Identify which cell holds the provided text, then report its [X, Y] central coordinate. 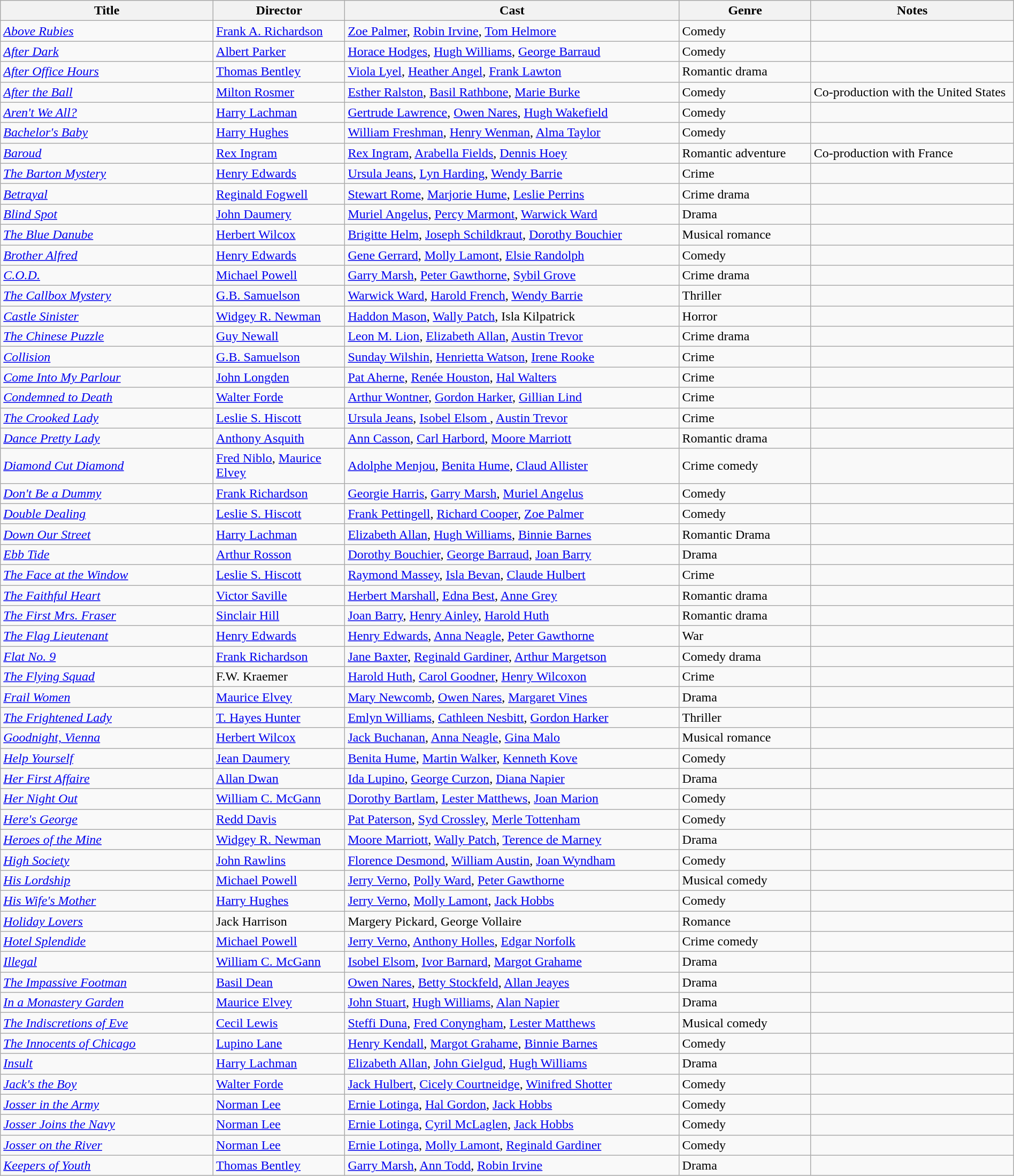
Elizabeth Allan, John Gielgud, Hugh Williams [512, 1064]
Brother Alfred [107, 255]
Condemned to Death [107, 398]
John Stuart, Hugh Williams, Alan Napier [512, 1003]
Jack Hulbert, Cicely Courtneidge, Winifred Shotter [512, 1084]
Bachelor's Baby [107, 133]
Rex Ingram [279, 153]
Brigitte Helm, Joseph Schildkraut, Dorothy Bouchier [512, 234]
Horace Hodges, Hugh Williams, George Barraud [512, 51]
Milton Rosmer [279, 92]
Romantic adventure [745, 153]
Her First Affaire [107, 778]
Cast [512, 11]
John Longden [279, 377]
Joan Barry, Henry Ainley, Harold Huth [512, 616]
Zoe Palmer, Robin Irvine, Tom Helmore [512, 31]
Aren't We All? [107, 112]
Frank Pettingell, Richard Cooper, Zoe Palmer [512, 514]
Ernie Lotinga, Molly Lamont, Reginald Gardiner [512, 1145]
Dorothy Bartlam, Lester Matthews, Joan Marion [512, 799]
Florence Desmond, William Austin, Joan Wyndham [512, 860]
Jack Buchanan, Anna Neagle, Gina Malo [512, 738]
War [745, 636]
Arthur Rosson [279, 554]
John Rawlins [279, 860]
The Crooked Lady [107, 418]
Ernie Lotinga, Cyril McLaglen, Jack Hobbs [512, 1125]
His Wife's Mother [107, 900]
Ann Casson, Carl Harbord, Moore Marriott [512, 438]
Jane Baxter, Reginald Gardiner, Arthur Margetson [512, 656]
Don't Be a Dummy [107, 493]
Holiday Lovers [107, 921]
Baroud [107, 153]
Albert Parker [279, 51]
Herbert Marshall, Edna Best, Anne Grey [512, 595]
Down Our Street [107, 534]
Jerry Verno, Molly Lamont, Jack Hobbs [512, 900]
Heroes of the Mine [107, 839]
Dance Pretty Lady [107, 438]
T. Hayes Hunter [279, 717]
Warwick Ward, Harold French, Wendy Barrie [512, 296]
Lupino Lane [279, 1043]
Betrayal [107, 194]
Gertrude Lawrence, Owen Nares, Hugh Wakefield [512, 112]
William Freshman, Henry Wenman, Alma Taylor [512, 133]
High Society [107, 860]
Title [107, 11]
Co-production with the United States [912, 92]
C.O.D. [107, 276]
Dorothy Bouchier, George Barraud, Joan Barry [512, 554]
Benita Hume, Martin Walker, Kenneth Kove [512, 758]
Diamond Cut Diamond [107, 465]
Director [279, 11]
Sinclair Hill [279, 616]
Redd Davis [279, 819]
Jerry Verno, Anthony Holles, Edgar Norfolk [512, 942]
Henry Kendall, Margot Grahame, Binnie Barnes [512, 1043]
Double Dealing [107, 514]
Stewart Rome, Marjorie Hume, Leslie Perrins [512, 194]
The Indiscretions of Eve [107, 1023]
Josser Joins the Navy [107, 1125]
Leon M. Lion, Elizabeth Allan, Austin Trevor [512, 337]
Hotel Splendide [107, 942]
Frail Women [107, 697]
Reginald Fogwell [279, 194]
Co-production with France [912, 153]
Owen Nares, Betty Stockfeld, Allan Jeayes [512, 982]
In a Monastery Garden [107, 1003]
Georgie Harris, Garry Marsh, Muriel Angelus [512, 493]
Horror [745, 316]
Rex Ingram, Arabella Fields, Dennis Hoey [512, 153]
Esther Ralston, Basil Rathbone, Marie Burke [512, 92]
Margery Pickard, George Vollaire [512, 921]
The Chinese Puzzle [107, 337]
Raymond Massey, Isla Bevan, Claude Hulbert [512, 575]
Cecil Lewis [279, 1023]
Jack Harrison [279, 921]
The Flag Lieutenant [107, 636]
F.W. Kraemer [279, 677]
Frank A. Richardson [279, 31]
Gene Gerrard, Molly Lamont, Elsie Randolph [512, 255]
Guy Newall [279, 337]
Fred Niblo, Maurice Elvey [279, 465]
Collision [107, 357]
Viola Lyel, Heather Angel, Frank Lawton [512, 72]
His Lordship [107, 880]
Here's George [107, 819]
The Barton Mystery [107, 173]
Romantic Drama [745, 534]
Pat Paterson, Syd Crossley, Merle Tottenham [512, 819]
The First Mrs. Fraser [107, 616]
Come Into My Parlour [107, 377]
The Faithful Heart [107, 595]
Sunday Wilshin, Henrietta Watson, Irene Rooke [512, 357]
Jean Daumery [279, 758]
Victor Saville [279, 595]
Romance [745, 921]
Insult [107, 1064]
Above Rubies [107, 31]
Pat Aherne, Renée Houston, Hal Walters [512, 377]
Steffi Duna, Fred Conyngham, Lester Matthews [512, 1023]
Adolphe Menjou, Benita Hume, Claud Allister [512, 465]
Basil Dean [279, 982]
After Office Hours [107, 72]
Haddon Mason, Wally Patch, Isla Kilpatrick [512, 316]
Flat No. 9 [107, 656]
Comedy drama [745, 656]
Illegal [107, 962]
Arthur Wontner, Gordon Harker, Gillian Lind [512, 398]
Ida Lupino, George Curzon, Diana Napier [512, 778]
The Impassive Footman [107, 982]
Emlyn Williams, Cathleen Nesbitt, Gordon Harker [512, 717]
Jack's the Boy [107, 1084]
Keepers of Youth [107, 1165]
Harold Huth, Carol Goodner, Henry Wilcoxon [512, 677]
Her Night Out [107, 799]
Henry Edwards, Anna Neagle, Peter Gawthorne [512, 636]
Blind Spot [107, 214]
Help Yourself [107, 758]
Isobel Elsom, Ivor Barnard, Margot Grahame [512, 962]
The Innocents of Chicago [107, 1043]
Ebb Tide [107, 554]
Genre [745, 11]
Jerry Verno, Polly Ward, Peter Gawthorne [512, 880]
Josser on the River [107, 1145]
Ursula Jeans, Lyn Harding, Wendy Barrie [512, 173]
Goodnight, Vienna [107, 738]
The Callbox Mystery [107, 296]
The Blue Danube [107, 234]
The Frightened Lady [107, 717]
After Dark [107, 51]
The Flying Squad [107, 677]
Mary Newcomb, Owen Nares, Margaret Vines [512, 697]
Moore Marriott, Wally Patch, Terence de Marney [512, 839]
Elizabeth Allan, Hugh Williams, Binnie Barnes [512, 534]
Josser in the Army [107, 1104]
John Daumery [279, 214]
Ernie Lotinga, Hal Gordon, Jack Hobbs [512, 1104]
Castle Sinister [107, 316]
The Face at the Window [107, 575]
Muriel Angelus, Percy Marmont, Warwick Ward [512, 214]
Garry Marsh, Peter Gawthorne, Sybil Grove [512, 276]
Ursula Jeans, Isobel Elsom , Austin Trevor [512, 418]
After the Ball [107, 92]
Allan Dwan [279, 778]
Garry Marsh, Ann Todd, Robin Irvine [512, 1165]
Anthony Asquith [279, 438]
Notes [912, 11]
